Find where the given text appears and provide that cell's center as [X, Y] coordinate. 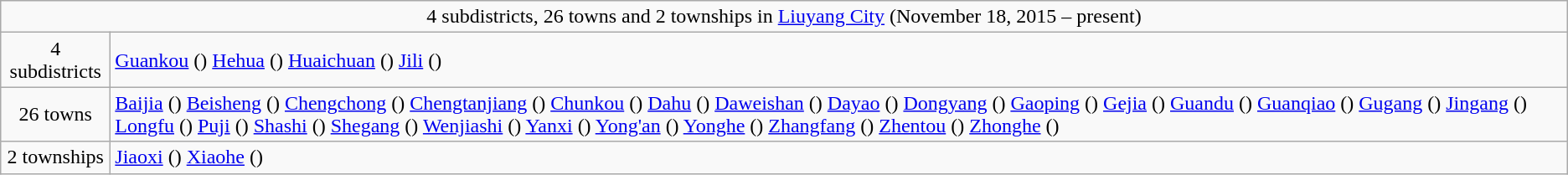
Guankou () Hehua () Huaichuan () Jili () [839, 60]
26 towns [55, 114]
4 subdistricts, 26 towns and 2 townships in Liuyang City (November 18, 2015 – present) [784, 17]
Jiaoxi () Xiaohe () [839, 157]
4 subdistricts [55, 60]
2 townships [55, 157]
